Return [X, Y] of the center of cell containing provided text 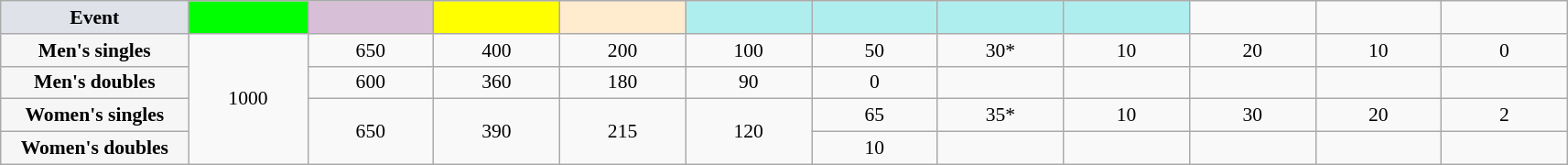
35* [1000, 115]
Women's doubles [95, 148]
215 [622, 132]
Event [95, 17]
200 [622, 50]
50 [874, 50]
2 [1505, 115]
Men's singles [95, 50]
90 [749, 82]
30 [1252, 115]
65 [874, 115]
Men's doubles [95, 82]
30* [1000, 50]
100 [749, 50]
1000 [248, 99]
360 [497, 82]
Women's singles [95, 115]
120 [749, 132]
390 [497, 132]
180 [622, 82]
600 [371, 82]
400 [497, 50]
